Pinpoint the cell where the given text exists, returning its (x, y) midpoint coordinate. 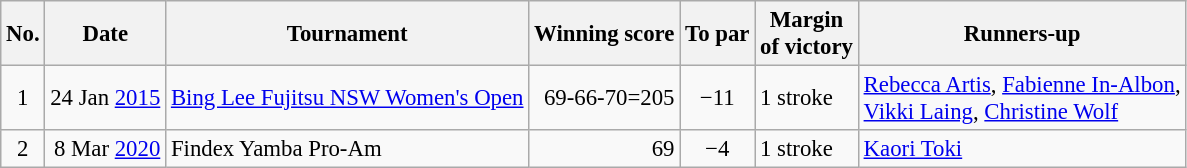
Winning score (604, 34)
24 Jan 2015 (106, 98)
Rebecca Artis, Fabienne In-Albon, Vikki Laing, Christine Wolf (1022, 98)
−4 (718, 149)
69-66-70=205 (604, 98)
1 (23, 98)
No. (23, 34)
−11 (718, 98)
Date (106, 34)
Marginof victory (807, 34)
Kaori Toki (1022, 149)
To par (718, 34)
Bing Lee Fujitsu NSW Women's Open (348, 98)
Findex Yamba Pro-Am (348, 149)
2 (23, 149)
Tournament (348, 34)
8 Mar 2020 (106, 149)
Runners-up (1022, 34)
69 (604, 149)
